Return [x, y] of the center of cell containing provided text 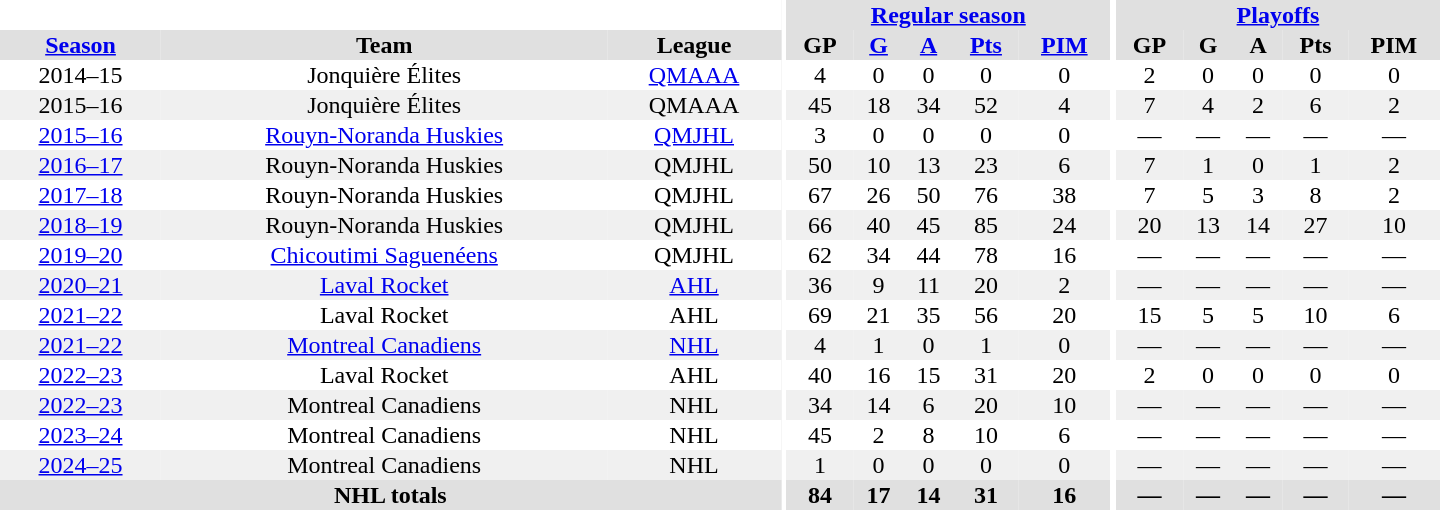
2017–18 [80, 195]
Regular season [948, 15]
League [694, 45]
Season [80, 45]
36 [820, 285]
NHL totals [390, 495]
21 [879, 315]
26 [879, 195]
2019–20 [80, 255]
78 [986, 255]
56 [986, 315]
85 [986, 225]
18 [879, 105]
84 [820, 495]
76 [986, 195]
9 [879, 285]
62 [820, 255]
69 [820, 315]
2024–25 [80, 465]
2018–19 [80, 225]
Playoffs [1278, 15]
2016–17 [80, 165]
52 [986, 105]
Chicoutimi Saguenéens [384, 255]
2014–15 [80, 75]
27 [1316, 225]
67 [820, 195]
2023–24 [80, 435]
2020–21 [80, 285]
Team [384, 45]
38 [1064, 195]
11 [929, 285]
44 [929, 255]
17 [879, 495]
35 [929, 315]
66 [820, 225]
24 [1064, 225]
23 [986, 165]
